Capture the cell that displays the provided text and extract its [X, Y] central coordinate. 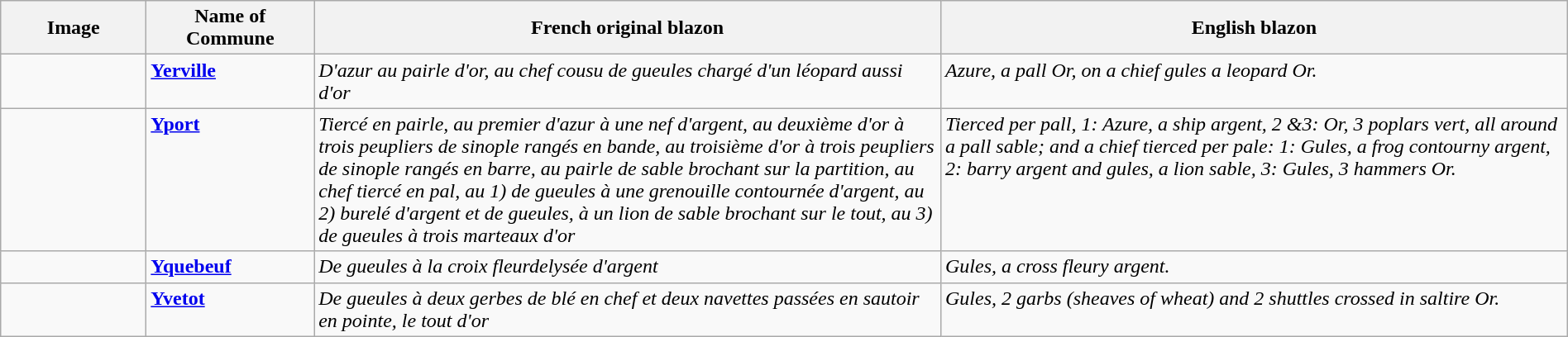
Yvetot [230, 309]
Yerville [230, 81]
French original blazon [628, 28]
Gules, a cross fleury argent. [1254, 267]
Gules, 2 garbs (sheaves of wheat) and 2 shuttles crossed in saltire Or. [1254, 309]
De gueules à la croix fleurdelysée d'argent [628, 267]
Yquebeuf [230, 267]
D'azur au pairle d'or, au chef cousu de gueules chargé d'un léopard aussi d'or [628, 81]
Azure, a pall Or, on a chief gules a leopard Or. [1254, 81]
Image [74, 28]
De gueules à deux gerbes de blé en chef et deux navettes passées en sautoir en pointe, le tout d'or [628, 309]
English blazon [1254, 28]
Yport [230, 180]
Name of Commune [230, 28]
